Determine the (X, Y) coordinate at the center of the cell enclosing the given text.  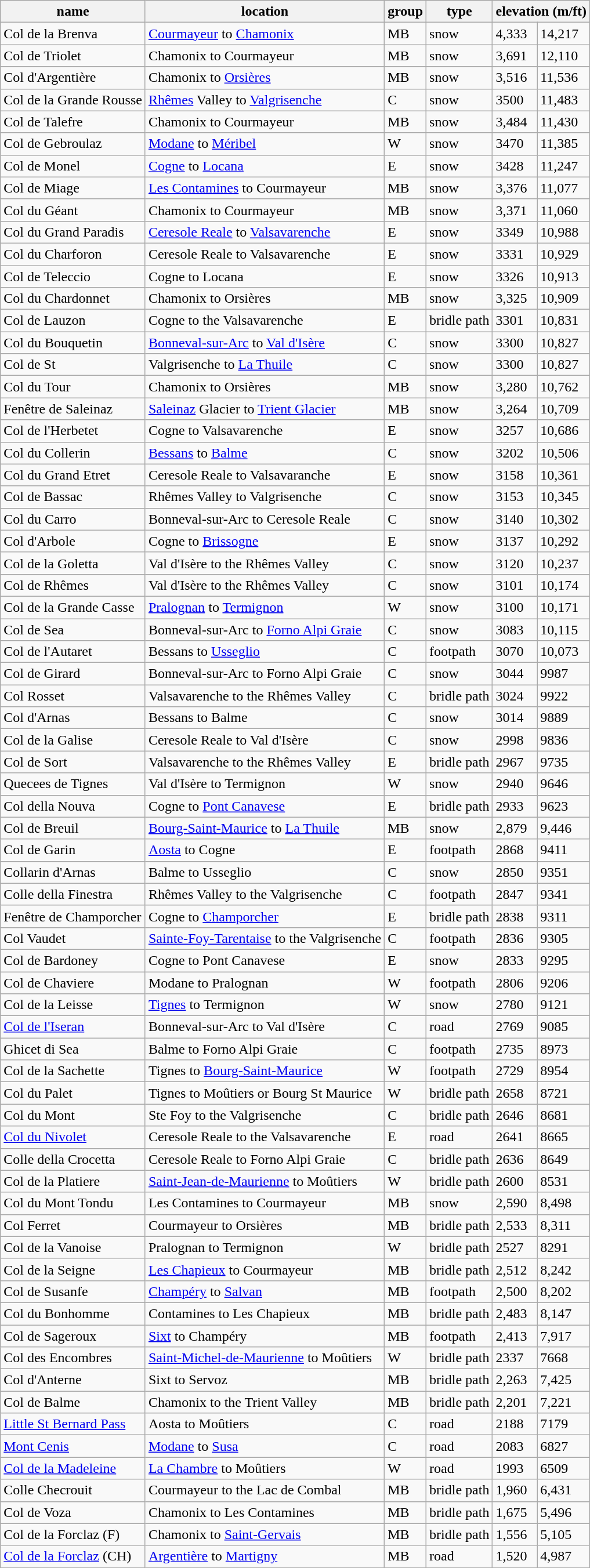
10,929 (564, 254)
12,110 (564, 56)
2833 (515, 960)
Col de la Goletta (73, 563)
2806 (515, 983)
8,242 (564, 1269)
2,879 (515, 828)
3014 (515, 718)
Col de la Madeleine (73, 1468)
Cogne to Brissogne (265, 541)
1,675 (515, 1512)
3120 (515, 563)
Col de Miage (73, 188)
Aosta to Moûtiers (265, 1424)
10,831 (564, 321)
5,105 (564, 1534)
8721 (564, 1093)
Col de la Brenva (73, 34)
9987 (564, 674)
9206 (564, 983)
Col de St (73, 365)
3,264 (515, 409)
10,073 (564, 652)
Col de Triolet (73, 56)
Rhêmes Valley to the Valgrisenche (265, 894)
1,520 (515, 1556)
10,174 (564, 585)
8,202 (564, 1291)
Col du Bonhomme (73, 1313)
10,913 (564, 277)
Col Vaudet (73, 938)
Bonneval-sur-Arc to Ceresole Reale (265, 519)
8665 (564, 1137)
3,376 (515, 188)
9922 (564, 696)
3137 (515, 541)
Champéry to Salvan (265, 1291)
Fenêtre de Saleinaz (73, 409)
9,446 (564, 828)
Sixt to Servoz (265, 1380)
2735 (515, 1049)
3500 (515, 100)
11,247 (564, 166)
Col de Talefre (73, 122)
Col de Sort (73, 762)
Ceresole Reale to Forno Alpi Graie (265, 1159)
3070 (515, 652)
11,483 (564, 100)
9735 (564, 762)
Chamonix to Saint-Gervais (265, 1534)
Collarin d'Arnas (73, 872)
Col de Sea (73, 629)
9341 (564, 894)
Saleinaz Glacier to Trient Glacier (265, 409)
3202 (515, 453)
Col de l'Herbetet (73, 431)
9623 (564, 806)
Colle della Finestra (73, 894)
Col de Bardoney (73, 960)
Col Rosset (73, 696)
Col d'Anterne (73, 1380)
1,556 (515, 1534)
6827 (564, 1446)
2,413 (515, 1335)
Contamines to Les Chapieux (265, 1313)
Col de la Forclaz (CH) (73, 1556)
6509 (564, 1468)
Chamonix to the Trient Valley (265, 1402)
2838 (515, 916)
3101 (515, 585)
3,516 (515, 78)
Quecees de Tignes (73, 784)
3083 (515, 629)
Col della Nouva (73, 806)
9305 (564, 938)
Col du Tour (73, 387)
Modane to Méribel (265, 144)
Col de la Galise (73, 740)
3100 (515, 607)
10,115 (564, 629)
2658 (515, 1093)
Col d'Arnas (73, 718)
Balme to Forno Alpi Graie (265, 1049)
Col de Balme (73, 1402)
Col du Chardonnet (73, 299)
10,171 (564, 607)
3153 (515, 497)
2636 (515, 1159)
9295 (564, 960)
Tignes to Termignon (265, 1005)
2,201 (515, 1402)
7179 (564, 1424)
10,686 (564, 431)
Col de Chaviere (73, 983)
5,496 (564, 1512)
Col Ferret (73, 1225)
group (406, 12)
2836 (515, 938)
8,311 (564, 1225)
3140 (515, 519)
elevation (m/ft) (541, 12)
Col du Mont (73, 1115)
Col de l'Iseran (73, 1027)
Sainte-Foy-Tarentaise to the Valgrisenche (265, 938)
10,988 (564, 232)
Col de Rhêmes (73, 585)
name (73, 12)
Tignes to Moûtiers or Bourg St Maurice (265, 1093)
9646 (564, 784)
Ste Foy to the Valgrisenche (265, 1115)
9836 (564, 740)
7668 (564, 1358)
8291 (564, 1247)
10,292 (564, 541)
Col des Encombres (73, 1358)
location (265, 12)
2,483 (515, 1313)
Col du Géant (73, 210)
3428 (515, 166)
2,533 (515, 1225)
Col de la Forclaz (F) (73, 1534)
3257 (515, 431)
2967 (515, 762)
Col de Monel (73, 166)
Col du Carro (73, 519)
La Chambre to Moûtiers (265, 1468)
9411 (564, 850)
Col de Gebroulaz (73, 144)
10,709 (564, 409)
Balme to Usseglio (265, 872)
10,237 (564, 563)
Ghicet di Sea (73, 1049)
3,371 (515, 210)
Col du Mont Tondu (73, 1203)
2083 (515, 1446)
10,762 (564, 387)
Little St Bernard Pass (73, 1424)
Col de Bassac (73, 497)
10,361 (564, 475)
3,484 (515, 122)
6,431 (564, 1490)
Saint-Jean-de-Maurienne to Moûtiers (265, 1181)
Col du Palet (73, 1093)
8973 (564, 1049)
3,325 (515, 299)
Saint-Michel-de-Maurienne to Moûtiers (265, 1358)
2850 (515, 872)
2940 (515, 784)
8681 (564, 1115)
11,536 (564, 78)
10,345 (564, 497)
9889 (564, 718)
Col du Bouquetin (73, 343)
2998 (515, 740)
3326 (515, 277)
Courmayeur to Chamonix (265, 34)
1993 (515, 1468)
Modane to Susa (265, 1446)
11,077 (564, 188)
8,147 (564, 1313)
10,302 (564, 519)
Col de Breuil (73, 828)
2,512 (515, 1269)
2780 (515, 1005)
8954 (564, 1071)
2729 (515, 1071)
10,506 (564, 453)
2,263 (515, 1380)
3470 (515, 144)
9085 (564, 1027)
Col du Grand Paradis (73, 232)
7,221 (564, 1402)
8531 (564, 1181)
3349 (515, 232)
11,385 (564, 144)
Col de Voza (73, 1512)
11,430 (564, 122)
1,960 (515, 1490)
Chamonix to Les Contamines (265, 1512)
2769 (515, 1027)
3024 (515, 696)
10,909 (564, 299)
Col de la Grande Casse (73, 607)
Valgrisenche to La Thuile (265, 365)
Modane to Pralognan (265, 983)
Col de Girard (73, 674)
Col de la Sachette (73, 1071)
Cogne to the Valsavarenche (265, 321)
Col de la Platiere (73, 1181)
Cogne to Champorcher (265, 916)
9311 (564, 916)
9121 (564, 1005)
Col de Susanfe (73, 1291)
Col de la Leisse (73, 1005)
7,425 (564, 1380)
3,691 (515, 56)
2,500 (515, 1291)
2847 (515, 894)
Col de la Grande Rousse (73, 100)
2,590 (515, 1203)
Col de Garin (73, 850)
Aosta to Cogne (265, 850)
Ceresole Reale to Valsavaranche (265, 475)
2188 (515, 1424)
2527 (515, 1247)
Col d'Arbole (73, 541)
Ceresole Reale to Val d'Isère (265, 740)
Colle Checrouit (73, 1490)
Col de Teleccio (73, 277)
2600 (515, 1181)
2933 (515, 806)
Sixt to Champéry (265, 1335)
Ceresole Reale to the Valsavarenche (265, 1137)
Tignes to Bourg-Saint-Maurice (265, 1071)
Cogne to Valsavarenche (265, 431)
Col du Charforon (73, 254)
2641 (515, 1137)
Col de la Vanoise (73, 1247)
3158 (515, 475)
2868 (515, 850)
Col de l'Autaret (73, 652)
11,060 (564, 210)
Col de la Seigne (73, 1269)
Courmayeur to Orsières (265, 1225)
Col du Collerin (73, 453)
type (459, 12)
Argentière to Martigny (265, 1556)
4,987 (564, 1556)
8,498 (564, 1203)
Mont Cenis (73, 1446)
2646 (515, 1115)
Col d'Argentière (73, 78)
3044 (515, 674)
Fenêtre de Champorcher (73, 916)
14,217 (564, 34)
Val d'Isère to Termignon (265, 784)
Courmayeur to the Lac de Combal (265, 1490)
Bourg-Saint-Maurice to La Thuile (265, 828)
Col du Nivolet (73, 1137)
7,917 (564, 1335)
8649 (564, 1159)
Col de Sageroux (73, 1335)
9351 (564, 872)
3331 (515, 254)
Col du Grand Etret (73, 475)
Col de Lauzon (73, 321)
2337 (515, 1358)
4,333 (515, 34)
Colle della Crocetta (73, 1159)
Bessans to Usseglio (265, 652)
3,280 (515, 387)
Les Chapieux to Courmayeur (265, 1269)
3301 (515, 321)
